Search for the cell housing the specified text and yield its (x, y) center coordinate. 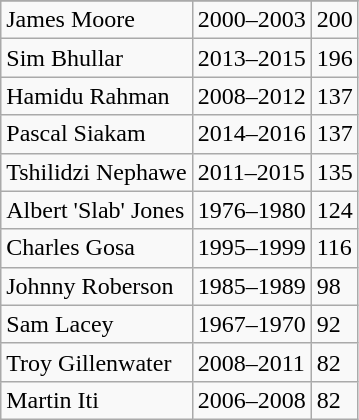
1976–1980 (252, 210)
2000–2003 (252, 20)
Charles Gosa (96, 248)
Johnny Roberson (96, 286)
2014–2016 (252, 134)
2008–2011 (252, 362)
Tshilidzi Nephawe (96, 172)
2011–2015 (252, 172)
1985–1989 (252, 286)
Hamidu Rahman (96, 96)
124 (334, 210)
James Moore (96, 20)
Albert 'Slab' Jones (96, 210)
Sim Bhullar (96, 58)
135 (334, 172)
Sam Lacey (96, 324)
2008–2012 (252, 96)
Pascal Siakam (96, 134)
2006–2008 (252, 400)
116 (334, 248)
1995–1999 (252, 248)
92 (334, 324)
196 (334, 58)
98 (334, 286)
Martin Iti (96, 400)
200 (334, 20)
Troy Gillenwater (96, 362)
2013–2015 (252, 58)
1967–1970 (252, 324)
